Output the [x, y] coordinate of the center of the cell containing the given text.  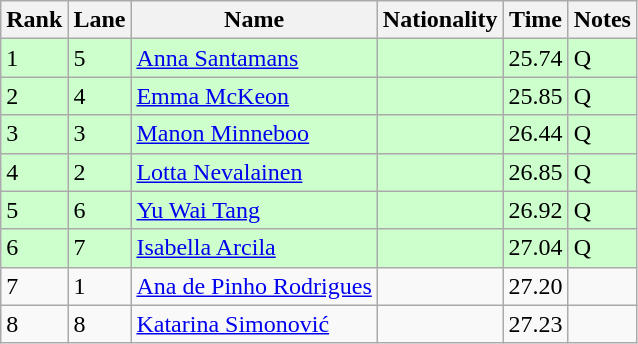
Anna Santamans [254, 58]
27.23 [536, 324]
25.74 [536, 58]
27.20 [536, 286]
Name [254, 20]
Nationality [440, 20]
26.44 [536, 134]
Emma McKeon [254, 96]
Lotta Nevalainen [254, 172]
Time [536, 20]
Notes [602, 20]
Lane [100, 20]
Manon Minneboo [254, 134]
Rank [34, 20]
25.85 [536, 96]
Isabella Arcila [254, 248]
27.04 [536, 248]
26.85 [536, 172]
Ana de Pinho Rodrigues [254, 286]
Katarina Simonović [254, 324]
26.92 [536, 210]
Yu Wai Tang [254, 210]
